Determine the (X, Y) coordinate at the center of the cell enclosing the given text.  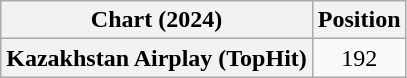
Chart (2024) (157, 20)
192 (359, 58)
Kazakhstan Airplay (TopHit) (157, 58)
Position (359, 20)
